Pinpoint the cell where the given text exists, returning its [X, Y] midpoint coordinate. 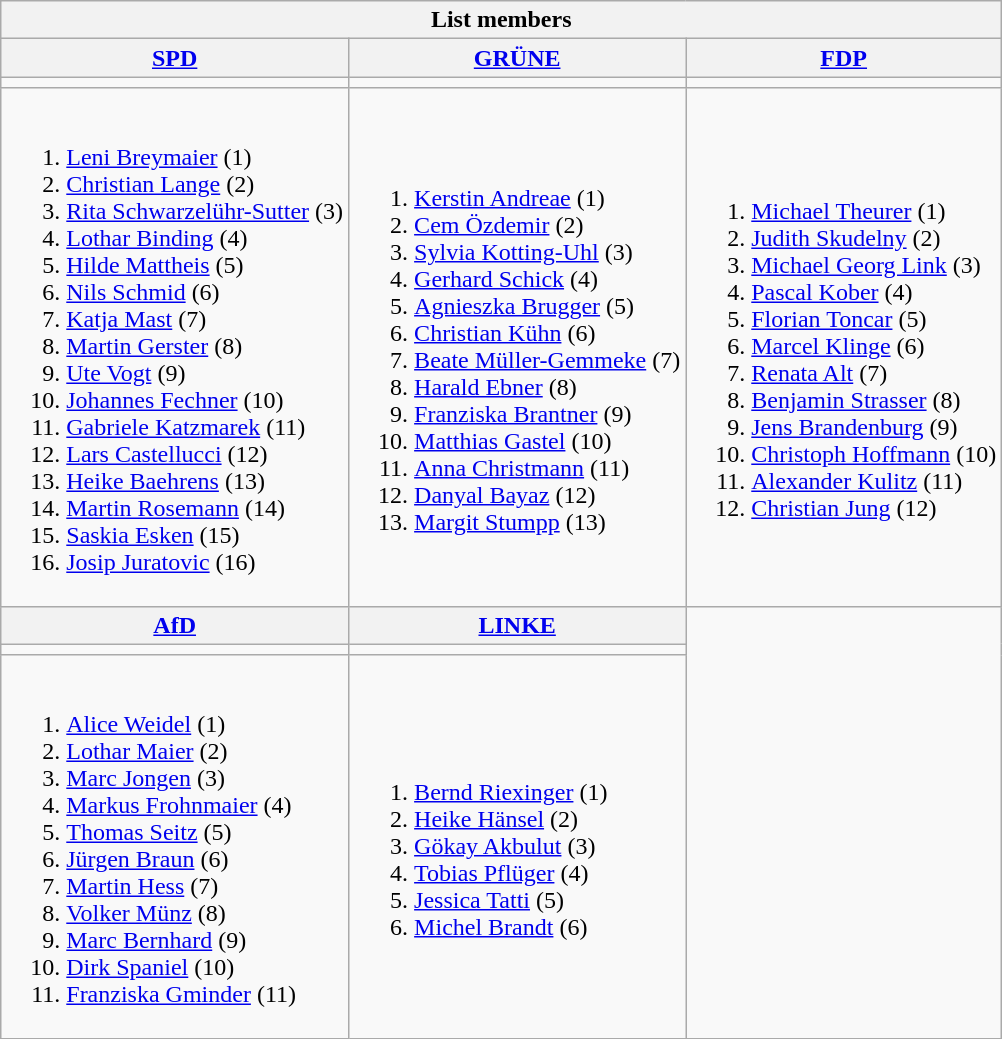
Bernd Riexinger (1)Heike Hänsel (2)Gökay Akbulut (3)Tobias Pflüger (4)Jessica Tatti (5)Michel Brandt (6) [518, 846]
AfD [175, 625]
FDP [844, 58]
GRÜNE [518, 58]
List members [502, 20]
LINKE [518, 625]
SPD [175, 58]
